Identify which cell holds the provided text, then report its (x, y) central coordinate. 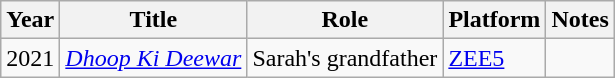
Role (345, 20)
ZEE5 (494, 58)
Platform (494, 20)
Sarah's grandfather (345, 58)
Year (30, 20)
2021 (30, 58)
Notes (580, 20)
Dhoop Ki Deewar (154, 58)
Title (154, 20)
